Pinpoint the cell where the given text exists, returning its (x, y) midpoint coordinate. 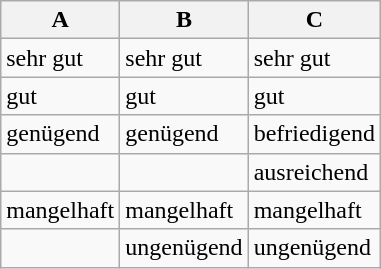
ausreichend (314, 172)
B (184, 20)
C (314, 20)
A (60, 20)
befriedigend (314, 134)
